Locate the cell with the specified text and output its (X, Y) center coordinate. 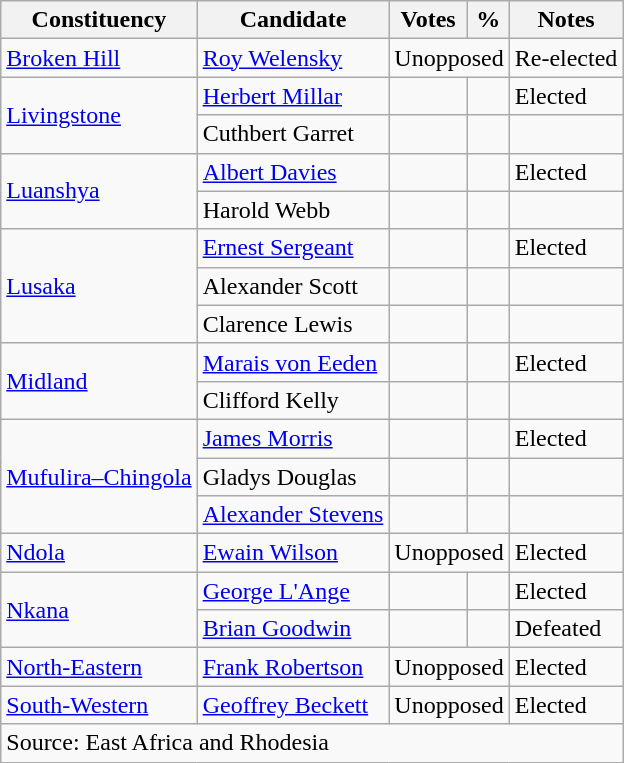
Cuthbert Garret (293, 134)
Gladys Douglas (293, 477)
Constituency (99, 20)
Albert Davies (293, 172)
Marais von Eeden (293, 362)
Roy Welensky (293, 58)
Alexander Stevens (293, 515)
Clifford Kelly (293, 400)
Harold Webb (293, 210)
Frank Robertson (293, 667)
Broken Hill (99, 58)
Brian Goodwin (293, 629)
Mufulira–Chingola (99, 476)
Lusaka (99, 286)
Midland (99, 381)
South-Western (99, 705)
Votes (428, 20)
Geoffrey Beckett (293, 705)
Ewain Wilson (293, 553)
George L'Ange (293, 591)
Luanshya (99, 191)
Candidate (293, 20)
Alexander Scott (293, 286)
Defeated (566, 629)
Notes (566, 20)
Livingstone (99, 115)
James Morris (293, 438)
Ernest Sergeant (293, 248)
Nkana (99, 610)
% (489, 20)
Clarence Lewis (293, 324)
Source: East Africa and Rhodesia (312, 743)
Herbert Millar (293, 96)
North-Eastern (99, 667)
Ndola (99, 553)
Re-elected (566, 58)
